Identify which cell holds the provided text, then report its (x, y) central coordinate. 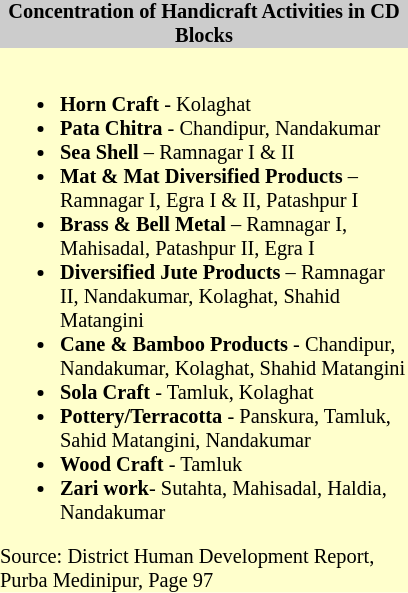
Concentration of Handicraft Activities in CD Blocks (204, 24)
